Return [x, y] of the center of cell containing provided text 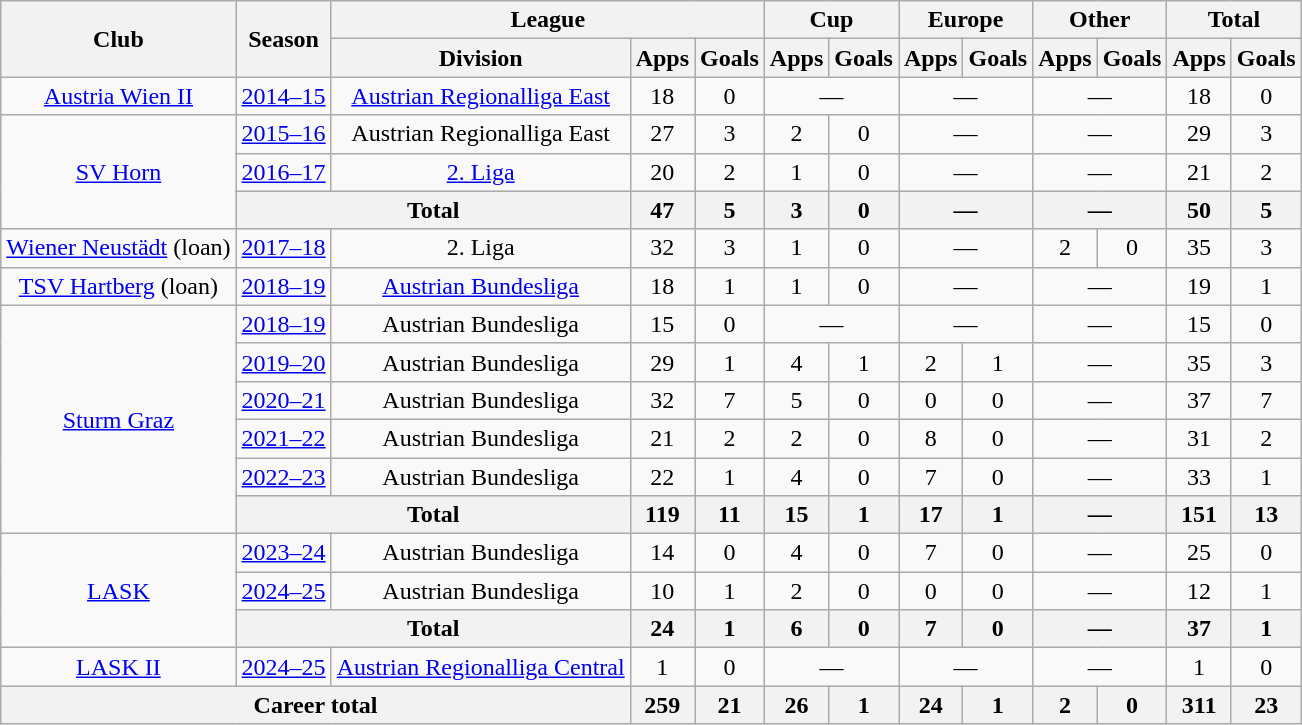
19 [1199, 286]
22 [662, 477]
2022–23 [284, 477]
11 [730, 515]
Season [284, 39]
119 [662, 515]
25 [1199, 553]
2023–24 [284, 553]
50 [1199, 210]
2014–15 [284, 96]
17 [930, 515]
151 [1199, 515]
27 [662, 134]
Wiener Neustädt (loan) [118, 248]
2020–21 [284, 400]
Austria Wien II [118, 96]
259 [662, 705]
23 [1266, 705]
Career total [316, 705]
2016–17 [284, 172]
8 [930, 438]
League [548, 20]
2021–22 [284, 438]
33 [1199, 477]
2015–16 [284, 134]
47 [662, 210]
Division [480, 58]
2017–18 [284, 248]
12 [1199, 591]
Club [118, 39]
10 [662, 591]
Austrian Regionalliga Central [480, 667]
20 [662, 172]
Other [1100, 20]
SV Horn [118, 172]
LASK [118, 591]
31 [1199, 438]
13 [1266, 515]
2019–20 [284, 362]
LASK II [118, 667]
14 [662, 553]
6 [796, 629]
TSV Hartberg (loan) [118, 286]
Cup [831, 20]
26 [796, 705]
Europe [965, 20]
Sturm Graz [118, 419]
311 [1199, 705]
